Pinpoint the cell where the given text exists, returning its [x, y] midpoint coordinate. 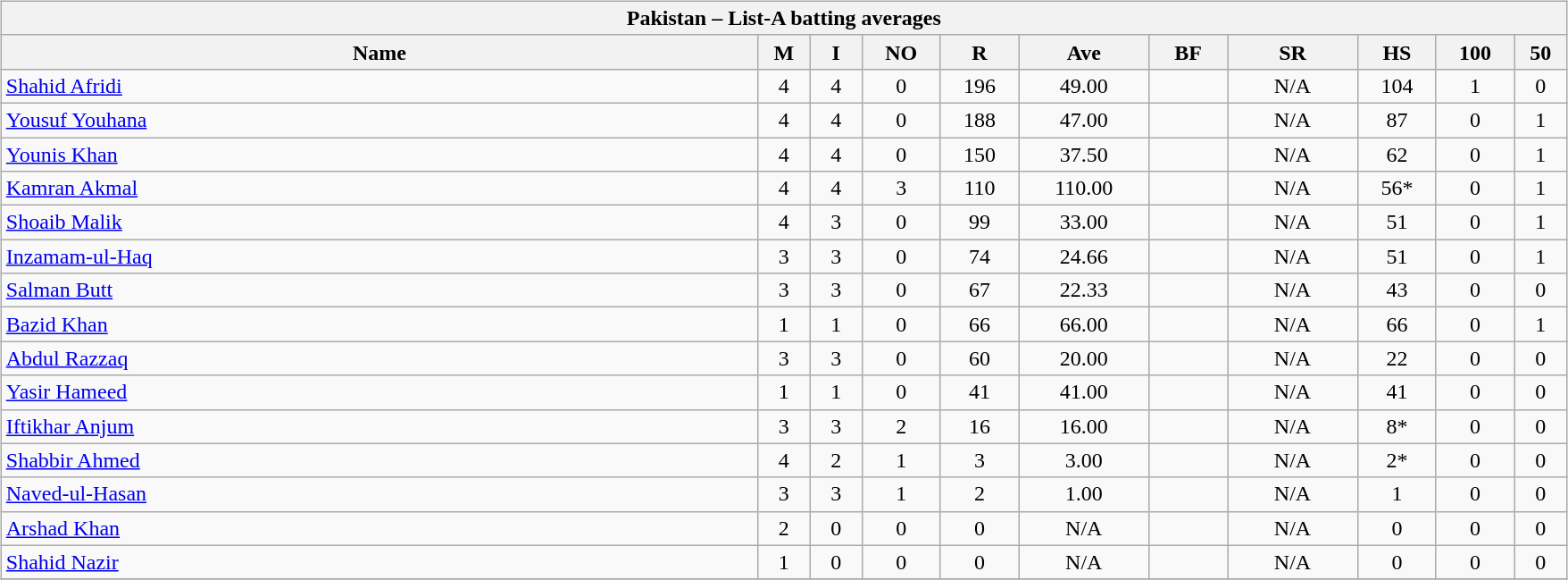
HS [1397, 52]
16.00 [1084, 426]
24.66 [1084, 256]
110 [980, 189]
196 [980, 86]
66.00 [1084, 324]
74 [980, 256]
I [836, 52]
Bazid Khan [379, 324]
R [980, 52]
16 [980, 426]
SR [1292, 52]
50 [1540, 52]
56* [1397, 189]
Name [379, 52]
BF [1189, 52]
Shahid Nazir [379, 562]
104 [1397, 86]
Iftikhar Anjum [379, 426]
1.00 [1084, 494]
Shabbir Ahmed [379, 460]
8* [1397, 426]
60 [980, 358]
Yasir Hameed [379, 392]
49.00 [1084, 86]
22.33 [1084, 290]
Shahid Afridi [379, 86]
Shoaib Malik [379, 223]
62 [1397, 155]
Abdul Razzaq [379, 358]
Inzamam-ul-Haq [379, 256]
100 [1475, 52]
37.50 [1084, 155]
22 [1397, 358]
2* [1397, 460]
Salman Butt [379, 290]
43 [1397, 290]
Pakistan – List-A batting averages [784, 18]
47.00 [1084, 120]
20.00 [1084, 358]
110.00 [1084, 189]
33.00 [1084, 223]
3.00 [1084, 460]
150 [980, 155]
NO [901, 52]
67 [980, 290]
Naved-ul-Hasan [379, 494]
188 [980, 120]
87 [1397, 120]
Kamran Akmal [379, 189]
Ave [1084, 52]
41.00 [1084, 392]
Arshad Khan [379, 528]
M [784, 52]
Younis Khan [379, 155]
99 [980, 223]
Yousuf Youhana [379, 120]
